Scan for the cell matching the given text and deliver its [x, y] coordinate at center. 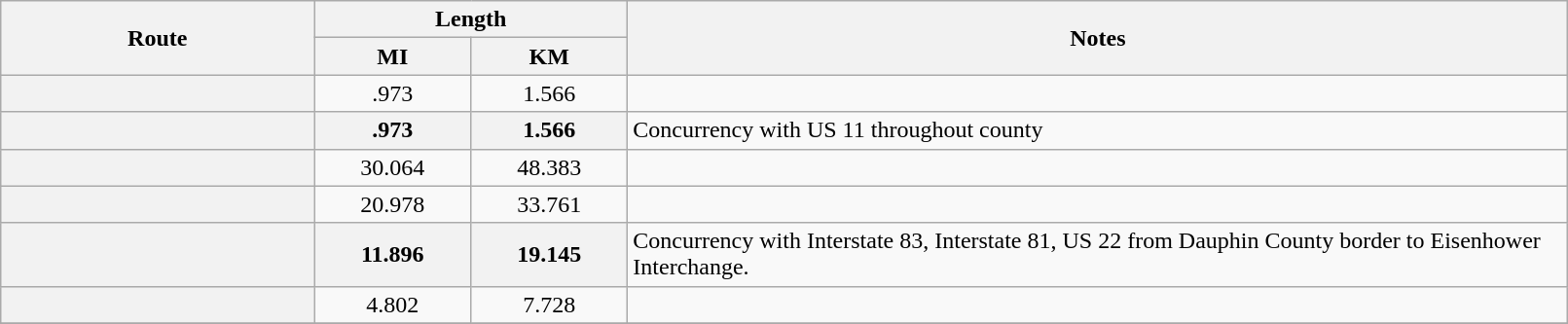
MI [393, 56]
Notes [1098, 38]
48.383 [549, 167]
4.802 [393, 305]
33.761 [549, 204]
20.978 [393, 204]
Concurrency with US 11 throughout county [1098, 130]
KM [549, 56]
Concurrency with Interstate 83, Interstate 81, US 22 from Dauphin County border to Eisenhower Interchange. [1098, 255]
30.064 [393, 167]
Length [471, 19]
Route [158, 38]
11.896 [393, 255]
19.145 [549, 255]
7.728 [549, 305]
